Detect which cell encompasses the target text, then output its [x, y] center coordinate. 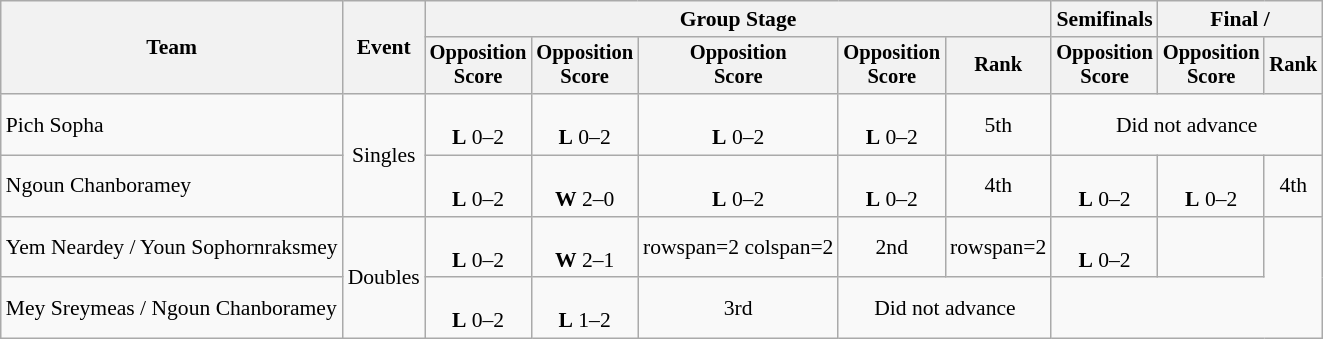
Group Stage [738, 19]
5th [998, 124]
W 2–0 [584, 186]
Team [172, 48]
rowspan=2 colspan=2 [738, 248]
Mey Sreymeas / Ngoun Chanboramey [172, 308]
Singles [384, 155]
W 2–1 [584, 248]
rowspan=2 [998, 248]
2nd [892, 248]
Event [384, 48]
Final / [1240, 19]
3rd [738, 308]
Yem Neardey / Youn Sophornraksmey [172, 248]
Semifinals [1104, 19]
Pich Sopha [172, 124]
Doubles [384, 278]
Ngoun Chanboramey [172, 186]
L 1–2 [584, 308]
